Return the [x, y] coordinate for the center point of the cell that contains the specified text.  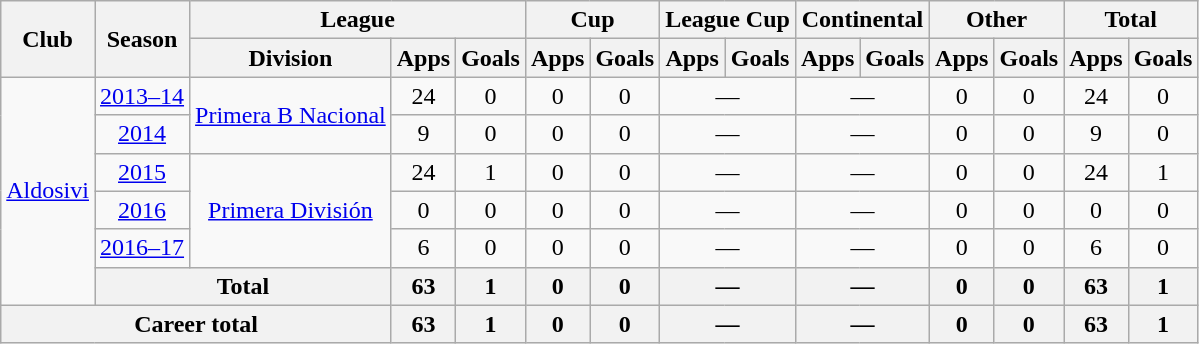
Season [142, 39]
Club [48, 39]
2014 [142, 134]
Other [997, 20]
Primera B Nacional [291, 115]
League [358, 20]
League Cup [728, 20]
Continental [862, 20]
Cup [592, 20]
2016–17 [142, 248]
Primera División [291, 210]
Career total [196, 324]
2013–14 [142, 96]
Division [291, 58]
Aldosivi [48, 191]
2015 [142, 172]
2016 [142, 210]
